Extract the [x, y] coordinate from the center of the cell holding the provided text.  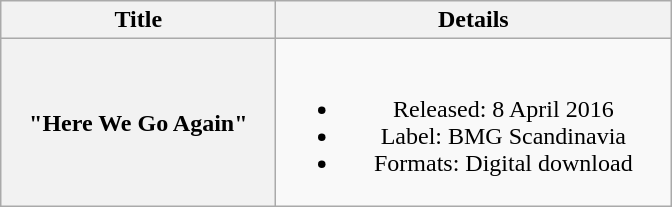
Details [474, 20]
Title [138, 20]
Released: 8 April 2016Label: BMG ScandinaviaFormats: Digital download [474, 122]
"Here We Go Again" [138, 122]
